Determine the [X, Y] coordinate at the center of the cell enclosing the given text.  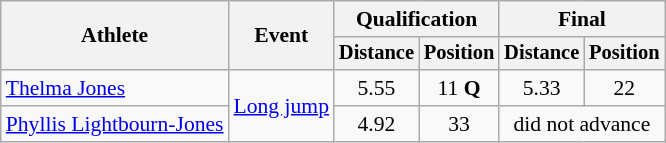
did not advance [582, 124]
Thelma Jones [115, 88]
Event [282, 36]
Final [582, 19]
Athlete [115, 36]
11 Q [459, 88]
Phyllis Lightbourn-Jones [115, 124]
Qualification [416, 19]
4.92 [376, 124]
22 [624, 88]
33 [459, 124]
Long jump [282, 106]
5.33 [542, 88]
5.55 [376, 88]
